Pinpoint the cell where the given text exists, returning its [X, Y] midpoint coordinate. 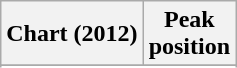
Peakposition [189, 34]
Chart (2012) [72, 34]
